Identify which cell holds the provided text, then report its [X, Y] central coordinate. 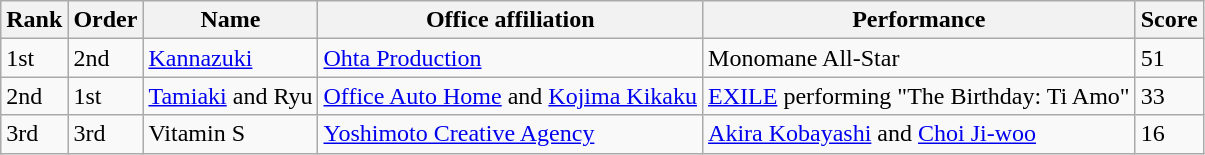
51 [1169, 58]
Office affiliation [510, 20]
Vitamin S [230, 134]
EXILE performing "The Birthday: Ti Amo" [920, 96]
16 [1169, 134]
Score [1169, 20]
Kannazuki [230, 58]
Rank [34, 20]
Tamiaki and Ryu [230, 96]
Monomane All-Star [920, 58]
Name [230, 20]
Yoshimoto Creative Agency [510, 134]
Akira Kobayashi and Choi Ji-woo [920, 134]
Ohta Production [510, 58]
Office Auto Home and Kojima Kikaku [510, 96]
33 [1169, 96]
Order [106, 20]
Performance [920, 20]
